From the cell containing the given text, extract its center point as [X, Y] coordinate. 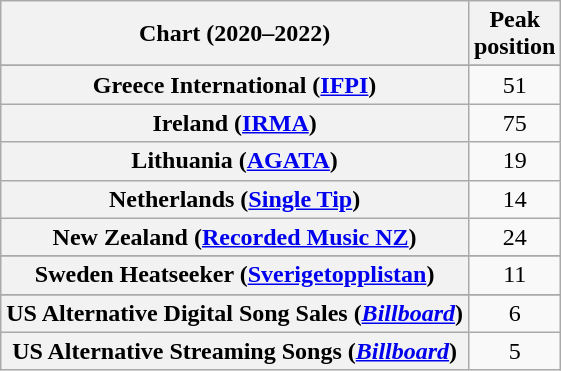
Ireland (IRMA) [235, 123]
US Alternative Streaming Songs (Billboard) [235, 351]
14 [514, 199]
Sweden Heatseeker (Sverigetopplistan) [235, 275]
19 [514, 161]
51 [514, 85]
75 [514, 123]
Chart (2020–2022) [235, 34]
Greece International (IFPI) [235, 85]
Peakposition [514, 34]
11 [514, 275]
5 [514, 351]
Lithuania (AGATA) [235, 161]
6 [514, 313]
US Alternative Digital Song Sales (Billboard) [235, 313]
New Zealand (Recorded Music NZ) [235, 237]
24 [514, 237]
Netherlands (Single Tip) [235, 199]
